Output the (X, Y) coordinate of the center of the cell containing the given text.  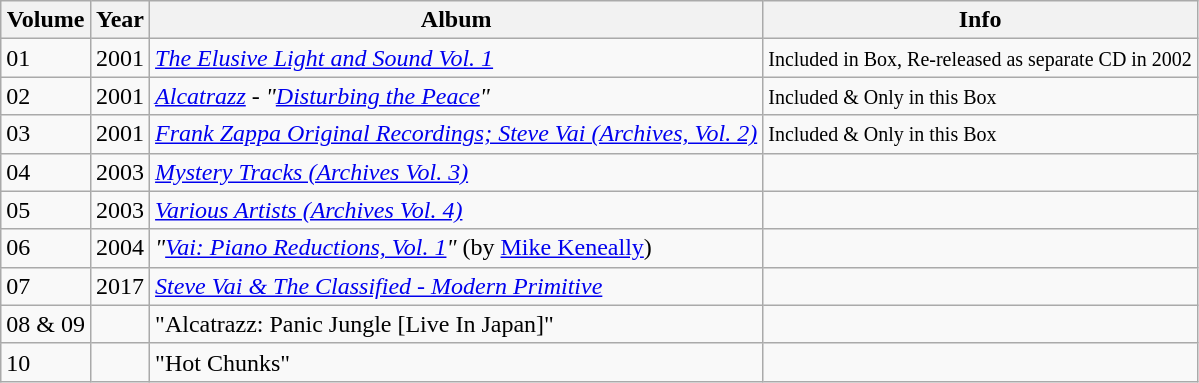
Volume (46, 20)
08 & 09 (46, 324)
Mystery Tracks (Archives Vol. 3) (456, 172)
01 (46, 58)
"Vai: Piano Reductions, Vol. 1" (by Mike Keneally) (456, 248)
Frank Zappa Original Recordings; Steve Vai (Archives, Vol. 2) (456, 134)
2004 (120, 248)
07 (46, 286)
2017 (120, 286)
Album (456, 20)
Included in Box, Re-released as separate CD in 2002 (980, 58)
Various Artists (Archives Vol. 4) (456, 210)
10 (46, 362)
05 (46, 210)
02 (46, 96)
"Alcatrazz: Panic Jungle [Live In Japan]" (456, 324)
Year (120, 20)
Steve Vai & The Classified - Modern Primitive (456, 286)
The Elusive Light and Sound Vol. 1 (456, 58)
Alcatrazz - "Disturbing the Peace" (456, 96)
03 (46, 134)
Info (980, 20)
"Hot Chunks" (456, 362)
04 (46, 172)
06 (46, 248)
